Capture the cell that displays the provided text and extract its (x, y) central coordinate. 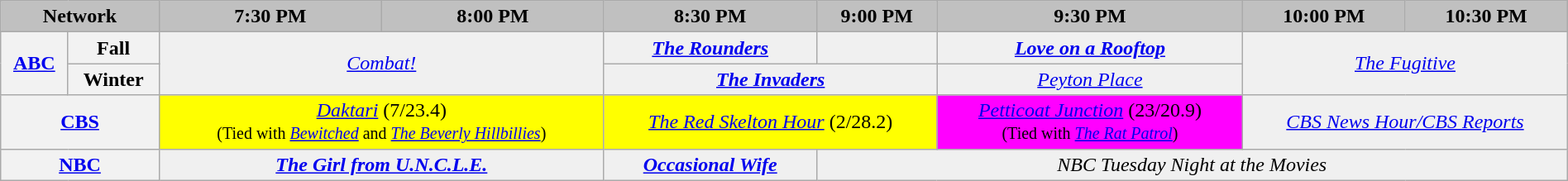
10:00 PM (1324, 17)
The Invaders (771, 79)
9:00 PM (877, 17)
10:30 PM (1486, 17)
8:00 PM (493, 17)
CBS News Hour/CBS Reports (1406, 122)
7:30 PM (270, 17)
Daktari (7/23.4)(Tied with Bewitched and The Beverly Hillbillies) (381, 122)
NBC (80, 164)
NBC Tuesday Night at the Movies (1192, 164)
The Girl from U.N.C.L.E. (381, 164)
Combat! (381, 64)
Petticoat Junction (23/20.9)(Tied with The Rat Patrol) (1090, 122)
9:30 PM (1090, 17)
Occasional Wife (710, 164)
Peyton Place (1090, 79)
Network (80, 17)
The Rounders (710, 48)
8:30 PM (710, 17)
Winter (113, 79)
The Red Skelton Hour (2/28.2) (771, 122)
The Fugitive (1406, 64)
ABC (35, 64)
Fall (113, 48)
Love on a Rooftop (1090, 48)
CBS (80, 122)
